Capture the cell that displays the provided text and extract its [X, Y] central coordinate. 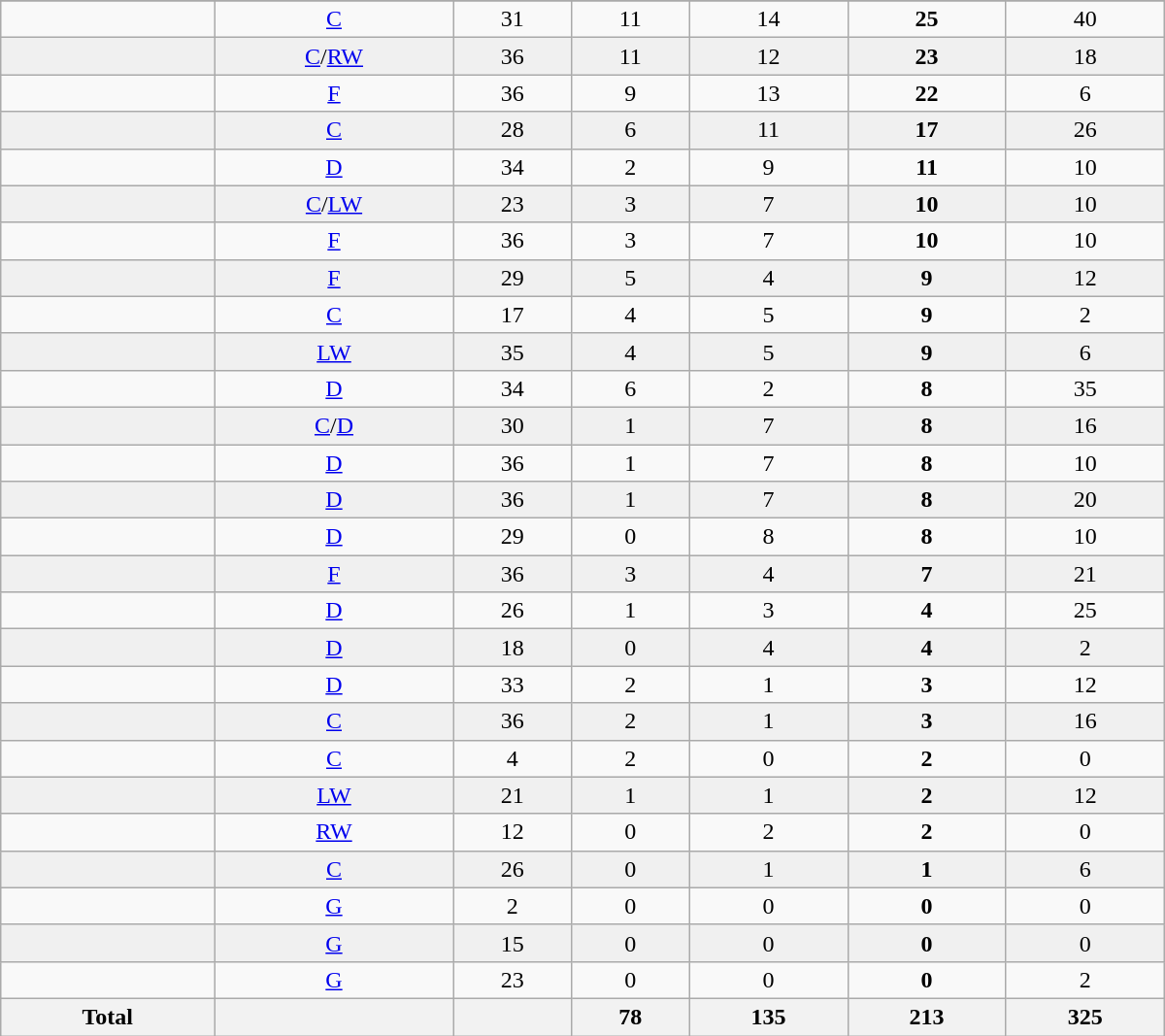
C/D [334, 425]
C/RW [334, 56]
40 [1085, 19]
78 [631, 1017]
31 [513, 19]
13 [769, 93]
20 [1085, 500]
28 [513, 130]
Total [108, 1017]
213 [926, 1017]
22 [926, 93]
RW [334, 832]
325 [1085, 1017]
33 [513, 685]
15 [513, 943]
C/LW [334, 204]
30 [513, 425]
14 [769, 19]
135 [769, 1017]
